Find where the given text appears and provide that cell's center as (x, y) coordinate. 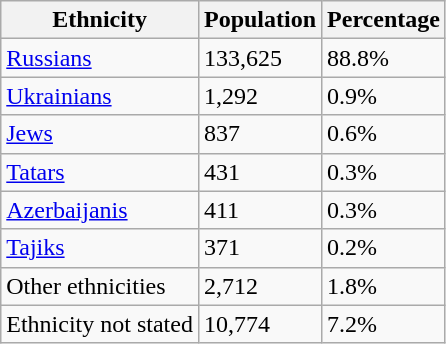
88.8% (384, 58)
Tatars (100, 172)
7.2% (384, 324)
431 (260, 172)
2,712 (260, 286)
371 (260, 248)
1,292 (260, 96)
0.9% (384, 96)
Other ethnicities (100, 286)
Ethnicity not stated (100, 324)
Population (260, 20)
Tajiks (100, 248)
Azerbaijanis (100, 210)
0.6% (384, 134)
Jews (100, 134)
Ukrainians (100, 96)
Percentage (384, 20)
411 (260, 210)
1.8% (384, 286)
837 (260, 134)
133,625 (260, 58)
0.2% (384, 248)
Ethnicity (100, 20)
Russians (100, 58)
10,774 (260, 324)
